Detect which cell encompasses the target text, then output its (x, y) center coordinate. 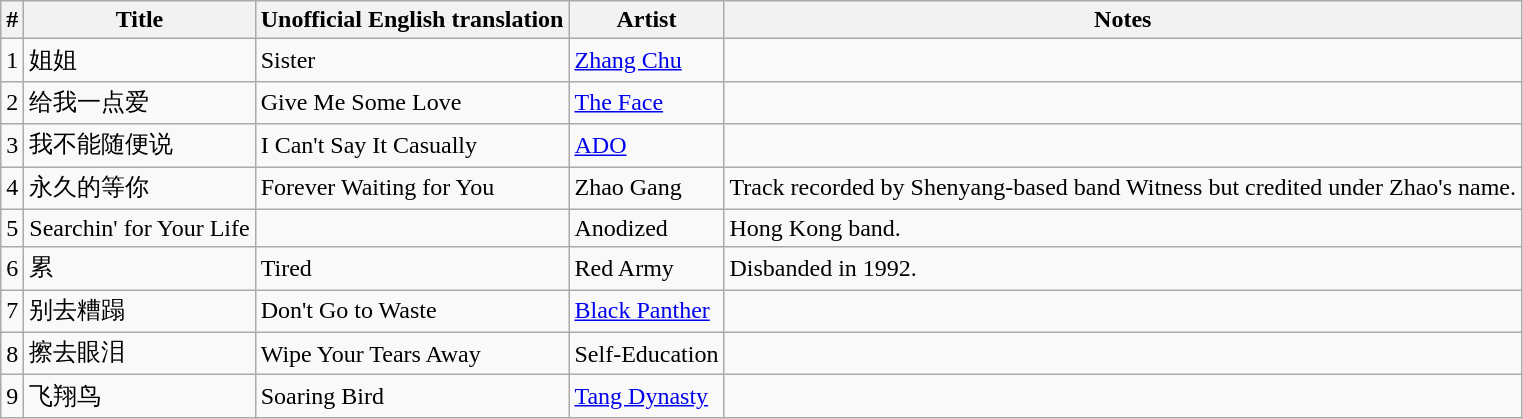
The Face (646, 102)
Track recorded by Shenyang-based band Witness but credited under Zhao's name. (1123, 188)
Hong Kong band. (1123, 228)
永久的等你 (140, 188)
Zhang Chu (646, 60)
姐姐 (140, 60)
1 (12, 60)
别去糟蹋 (140, 312)
ADO (646, 146)
Title (140, 20)
2 (12, 102)
Sister (412, 60)
9 (12, 396)
Red Army (646, 268)
Disbanded in 1992. (1123, 268)
Soaring Bird (412, 396)
我不能随便说 (140, 146)
Anodized (646, 228)
8 (12, 354)
Artist (646, 20)
3 (12, 146)
Wipe Your Tears Away (412, 354)
Forever Waiting for You (412, 188)
Self-Education (646, 354)
Tired (412, 268)
7 (12, 312)
Searchin' for Your Life (140, 228)
4 (12, 188)
# (12, 20)
累 (140, 268)
5 (12, 228)
Notes (1123, 20)
Unofficial English translation (412, 20)
Zhao Gang (646, 188)
Tang Dynasty (646, 396)
Don't Go to Waste (412, 312)
给我一点爱 (140, 102)
6 (12, 268)
飞翔鸟 (140, 396)
Black Panther (646, 312)
擦去眼泪 (140, 354)
Give Me Some Love (412, 102)
I Can't Say It Casually (412, 146)
